From the cell containing the given text, extract its center point as (X, Y) coordinate. 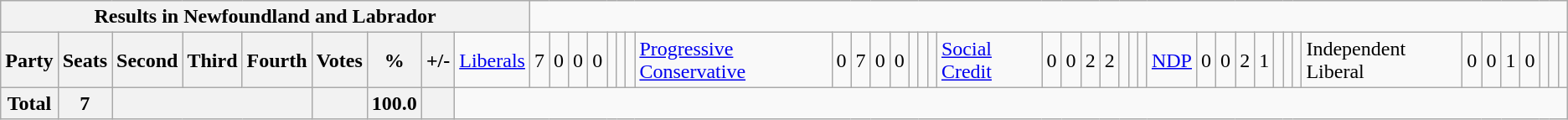
Second (147, 60)
% (394, 60)
100.0 (394, 103)
Third (213, 60)
+/- (437, 60)
Fourth (276, 60)
Social Credit (989, 60)
Independent Liberal (1382, 60)
Results in Newfoundland and Labrador (266, 17)
Liberals (493, 60)
Progressive Conservative (734, 60)
Party (29, 60)
Seats (85, 60)
NDP (1171, 60)
Votes (339, 60)
Total (29, 103)
